Return the (x, y) coordinate for the center point of the cell that contains the specified text.  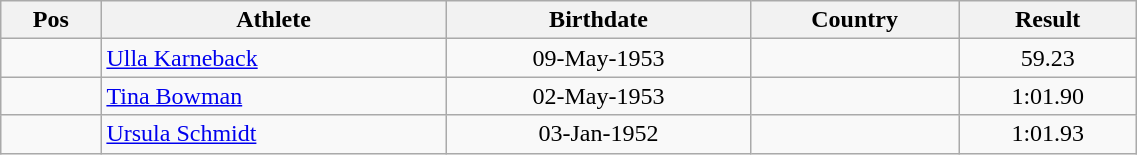
Ulla Karneback (274, 58)
59.23 (1048, 58)
09-May-1953 (598, 58)
Pos (51, 20)
Athlete (274, 20)
03-Jan-1952 (598, 134)
1:01.93 (1048, 134)
1:01.90 (1048, 96)
Birthdate (598, 20)
Result (1048, 20)
Tina Bowman (274, 96)
Ursula Schmidt (274, 134)
02-May-1953 (598, 96)
Country (855, 20)
